Provide the (X, Y) coordinate of the cell's center where the given text is located.  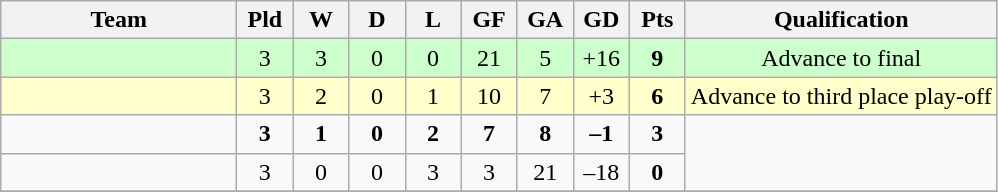
5 (545, 58)
–1 (601, 134)
D (377, 20)
GD (601, 20)
GA (545, 20)
8 (545, 134)
Team (119, 20)
+16 (601, 58)
GF (489, 20)
Advance to final (841, 58)
+3 (601, 96)
L (433, 20)
Pld (265, 20)
W (321, 20)
6 (657, 96)
Advance to third place play-off (841, 96)
–18 (601, 172)
9 (657, 58)
10 (489, 96)
Pts (657, 20)
Qualification (841, 20)
